Identify which cell holds the provided text, then report its (X, Y) central coordinate. 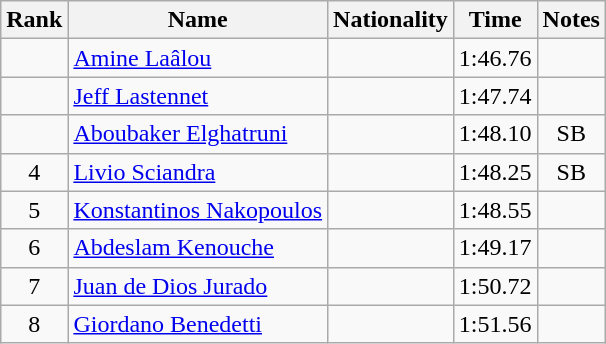
1:48.25 (495, 172)
Juan de Dios Jurado (198, 286)
Abdeslam Kenouche (198, 248)
Konstantinos Nakopoulos (198, 210)
1:49.17 (495, 248)
Name (198, 20)
Livio Sciandra (198, 172)
1:51.56 (495, 324)
1:50.72 (495, 286)
Amine Laâlou (198, 58)
Nationality (391, 20)
4 (34, 172)
5 (34, 210)
1:47.74 (495, 96)
Jeff Lastennet (198, 96)
Giordano Benedetti (198, 324)
Rank (34, 20)
8 (34, 324)
Notes (571, 20)
1:46.76 (495, 58)
Time (495, 20)
1:48.55 (495, 210)
1:48.10 (495, 134)
6 (34, 248)
7 (34, 286)
Aboubaker Elghatruni (198, 134)
